Provide the [X, Y] coordinate of the cell's center where the given text is located.  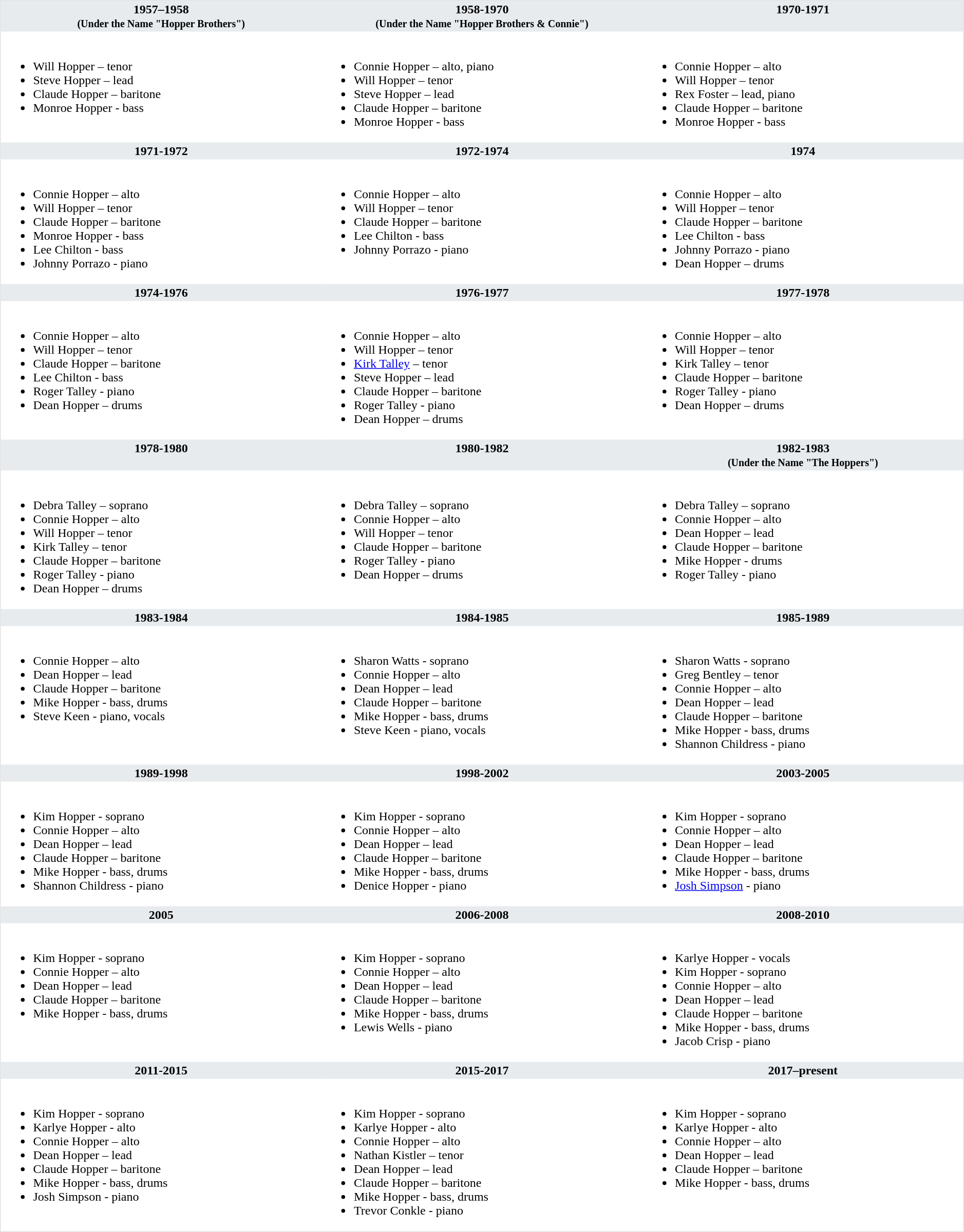
2011-2015 [161, 1070]
2005 [161, 915]
1978-1980 [161, 455]
Connie Hopper – altoWill Hopper – tenorClaude Hopper – baritoneMonroe Hopper - bassLee Chilton - bassJohnny Porrazo - piano [161, 222]
Kim Hopper - sopranoConnie Hopper – altoDean Hopper – leadClaude Hopper – baritoneMike Hopper - bass, drumsLewis Wells - piano [482, 992]
Kim Hopper - sopranoKarlye Hopper - altoConnie Hopper – altoDean Hopper – leadClaude Hopper – baritoneMike Hopper - bass, drums [803, 1156]
1958-1970(Under the Name "Hopper Brothers & Connie") [482, 16]
1972-1974 [482, 151]
1984-1985 [482, 617]
Kim Hopper - sopranoConnie Hopper – altoDean Hopper – leadClaude Hopper – baritoneMike Hopper - bass, drumsJosh Simpson - piano [803, 844]
Connie Hopper – altoWill Hopper – tenorKirk Talley – tenorSteve Hopper – leadClaude Hopper – baritoneRoger Talley - pianoDean Hopper – drums [482, 370]
2008-2010 [803, 915]
2015-2017 [482, 1070]
1970-1971 [803, 16]
Connie Hopper – altoWill Hopper – tenorClaude Hopper – baritoneLee Chilton - bassRoger Talley - pianoDean Hopper – drums [161, 370]
Connie Hopper – altoWill Hopper – tenorKirk Talley – tenorClaude Hopper – baritoneRoger Talley - pianoDean Hopper – drums [803, 370]
Kim Hopper - sopranoConnie Hopper – altoDean Hopper – leadClaude Hopper – baritoneMike Hopper - bass, drums [161, 992]
1971-1972 [161, 151]
Kim Hopper - sopranoConnie Hopper – altoDean Hopper – leadClaude Hopper – baritoneMike Hopper - bass, drumsDenice Hopper - piano [482, 844]
Debra Talley – sopranoConnie Hopper – altoDean Hopper – leadClaude Hopper – baritoneMike Hopper - drumsRoger Talley - piano [803, 540]
2017–present [803, 1070]
1985-1989 [803, 617]
1989-1998 [161, 773]
1983-1984 [161, 617]
1980-1982 [482, 455]
Debra Talley – sopranoConnie Hopper – altoWill Hopper – tenorClaude Hopper – baritoneRoger Talley - pianoDean Hopper – drums [482, 540]
Connie Hopper – altoWill Hopper – tenorClaude Hopper – baritoneLee Chilton - bassJohnny Porrazo - piano [482, 222]
1998-2002 [482, 773]
2006-2008 [482, 915]
1976-1977 [482, 293]
Will Hopper – tenorSteve Hopper – leadClaude Hopper – baritoneMonroe Hopper - bass [161, 87]
1977-1978 [803, 293]
Connie Hopper – altoWill Hopper – tenorRex Foster – lead, pianoClaude Hopper – baritoneMonroe Hopper - bass [803, 87]
1957–1958(Under the Name "Hopper Brothers") [161, 16]
Connie Hopper – alto, pianoWill Hopper – tenorSteve Hopper – leadClaude Hopper – baritoneMonroe Hopper - bass [482, 87]
Debra Talley – sopranoConnie Hopper – altoWill Hopper – tenorKirk Talley – tenorClaude Hopper – baritoneRoger Talley - pianoDean Hopper – drums [161, 540]
1982-1983(Under the Name "The Hoppers") [803, 455]
Connie Hopper – altoDean Hopper – leadClaude Hopper – baritoneMike Hopper - bass, drumsSteve Keen - piano, vocals [161, 696]
Kim Hopper - sopranoConnie Hopper – altoDean Hopper – leadClaude Hopper – baritoneMike Hopper - bass, drumsShannon Childress - piano [161, 844]
Kim Hopper - sopranoKarlye Hopper - altoConnie Hopper – altoDean Hopper – leadClaude Hopper – baritoneMike Hopper - bass, drumsJosh Simpson - piano [161, 1156]
1974-1976 [161, 293]
Sharon Watts - sopranoConnie Hopper – altoDean Hopper – leadClaude Hopper – baritoneMike Hopper - bass, drumsSteve Keen - piano, vocals [482, 696]
Connie Hopper – altoWill Hopper – tenorClaude Hopper – baritoneLee Chilton - bassJohnny Porrazo - pianoDean Hopper – drums [803, 222]
Karlye Hopper - vocalsKim Hopper - sopranoConnie Hopper – altoDean Hopper – leadClaude Hopper – baritoneMike Hopper - bass, drumsJacob Crisp - piano [803, 992]
1974 [803, 151]
2003-2005 [803, 773]
